Output the (X, Y) coordinate of the center of the cell containing the given text.  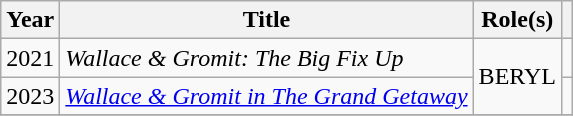
Role(s) (517, 20)
Wallace & Gromit: The Big Fix Up (266, 58)
BERYL (517, 77)
2021 (30, 58)
Wallace & Gromit in The Grand Getaway (266, 96)
2023 (30, 96)
Year (30, 20)
Title (266, 20)
